Detect which cell encompasses the target text, then output its (X, Y) center coordinate. 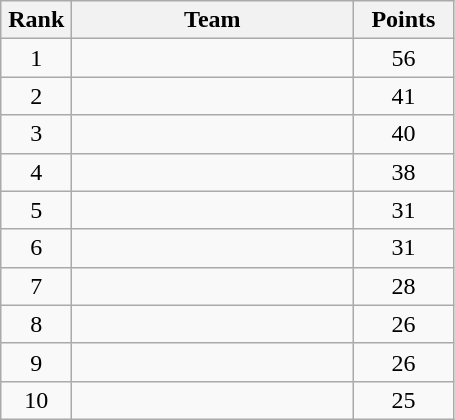
28 (404, 286)
6 (36, 248)
10 (36, 400)
Points (404, 20)
41 (404, 96)
5 (36, 210)
25 (404, 400)
Team (212, 20)
8 (36, 324)
3 (36, 134)
Rank (36, 20)
2 (36, 96)
4 (36, 172)
38 (404, 172)
40 (404, 134)
56 (404, 58)
9 (36, 362)
7 (36, 286)
1 (36, 58)
